Output the [X, Y] coordinate of the center of the cell containing the given text.  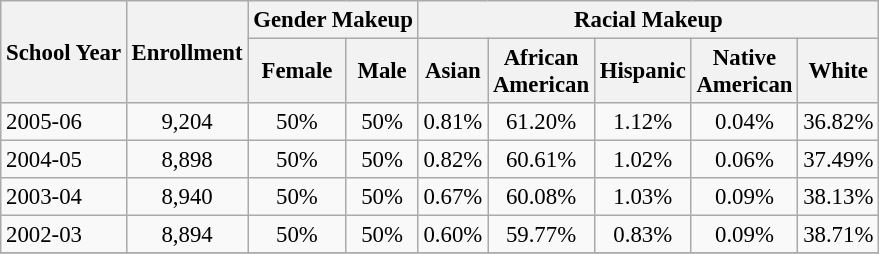
59.77% [542, 235]
School Year [64, 52]
8,898 [187, 160]
61.20% [542, 122]
1.03% [642, 197]
0.04% [744, 122]
36.82% [838, 122]
African American [542, 72]
Native American [744, 72]
9,204 [187, 122]
0.83% [642, 235]
0.60% [452, 235]
37.49% [838, 160]
Asian [452, 72]
0.82% [452, 160]
0.81% [452, 122]
0.06% [744, 160]
Hispanic [642, 72]
8,940 [187, 197]
1.12% [642, 122]
Enrollment [187, 52]
8,894 [187, 235]
White [838, 72]
Female [297, 72]
38.71% [838, 235]
60.61% [542, 160]
1.02% [642, 160]
38.13% [838, 197]
Gender Makeup [333, 20]
60.08% [542, 197]
Male [382, 72]
2004-05 [64, 160]
2005-06 [64, 122]
2003-04 [64, 197]
0.67% [452, 197]
Racial Makeup [648, 20]
2002-03 [64, 235]
